From the cell containing the given text, extract its center point as (x, y) coordinate. 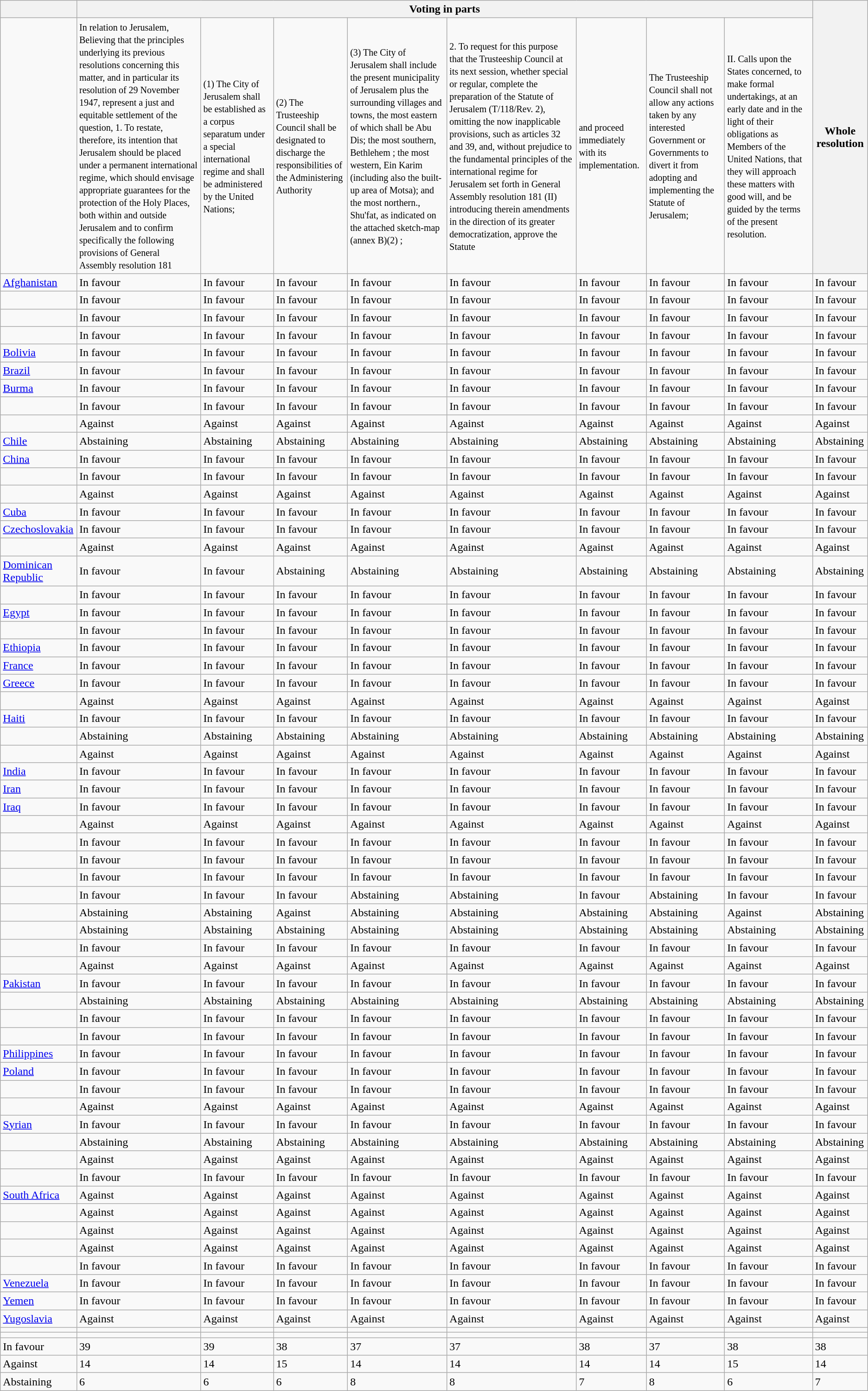
Afghanistan (39, 282)
Whole resolution (840, 137)
Pakistan (39, 983)
Venezuela (39, 1283)
Bolivia (39, 353)
China (39, 459)
Czechoslovakia (39, 530)
Greece (39, 683)
and proceed immediately with its implementation. (611, 146)
Brazil (39, 370)
Voting in parts (444, 9)
Iran (39, 789)
Cuba (39, 512)
India (39, 772)
Egypt (39, 613)
Yugoslavia (39, 1318)
Chile (39, 441)
Dominican Republic (39, 571)
Syrian (39, 1124)
(2) The Trusteeship Council shall be designated to discharge the responsibilities of the Administering Authority (311, 146)
Haiti (39, 718)
Poland (39, 1072)
Yemen (39, 1301)
France (39, 665)
Iraq (39, 807)
Burma (39, 388)
South Africa (39, 1195)
Ethiopia (39, 648)
Philippines (39, 1054)
